For the text-containing cell, return its midpoint in (X, Y) coordinate format. 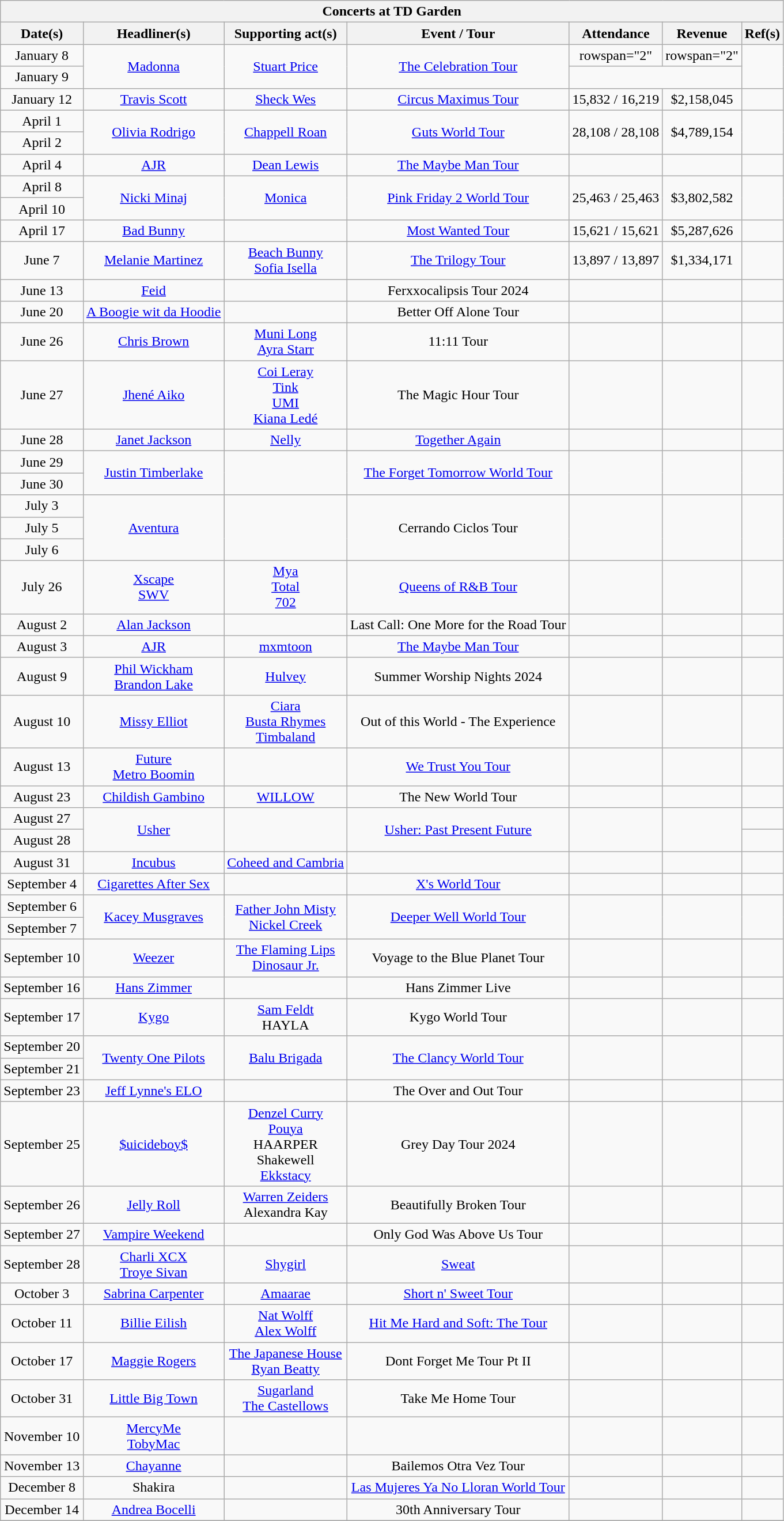
Bad Bunny (153, 230)
SugarlandThe Castellows (286, 1399)
April 10 (42, 209)
Queens of R&B Tour (459, 587)
September 28 (42, 1264)
The Over and Out Tour (459, 1091)
September 27 (42, 1234)
$1,334,171 (702, 260)
Amaarae (286, 1294)
October 31 (42, 1399)
Chris Brown (153, 342)
Jelly Roll (153, 1204)
Usher (153, 830)
Chappell Roan (286, 132)
Beach BunnySofia Isella (286, 260)
June 30 (42, 484)
Nelly (286, 440)
Hans Zimmer Live (459, 987)
Nat WolffAlex Wolff (286, 1324)
X's World Tour (459, 884)
Jeff Lynne's ELO (153, 1091)
Hit Me Hard and Soft: The Tour (459, 1324)
Monica (286, 198)
Stuart Price (286, 66)
August 27 (42, 819)
Voyage to the Blue Planet Tour (459, 958)
Bailemos Otra Vez Tour (459, 1466)
Weezer (153, 958)
mxmtoon (286, 646)
Sweat (459, 1264)
Revenue (702, 33)
28,108 / 28,108 (616, 132)
MercyMeTobyMac (153, 1436)
July 6 (42, 550)
Father John MistyNickel Creek (286, 917)
Nicki Minaj (153, 198)
August 13 (42, 766)
Billie Eilish (153, 1324)
Supporting act(s) (286, 33)
Denzel CurryPouyaHAARPERShakewellEkkstacy (286, 1144)
30th Anniversary Tour (459, 1509)
September 20 (42, 1047)
June 13 (42, 290)
Usher: Past Present Future (459, 830)
Only God Was Above Us Tour (459, 1234)
Ferxxocalipsis Tour 2024 (459, 290)
Cerrando Ciclos Tour (459, 528)
Justin Timberlake (153, 473)
WILLOW (286, 797)
The Magic Hour Tour (459, 395)
Little Big Town (153, 1399)
XscapeSWV (153, 587)
January 8 (42, 55)
Coi LerayTinkUMIKiana Ledé (286, 395)
Event / Tour (459, 33)
Aventura (153, 528)
December 14 (42, 1509)
January 9 (42, 77)
Short n' Sweet Tour (459, 1294)
Jhené Aiko (153, 395)
Ref(s) (762, 33)
FutureMetro Boomin (153, 766)
June 20 (42, 312)
Charli XCXTroye Sivan (153, 1264)
MyaTotal702 (286, 587)
Out of this World - The Experience (459, 721)
June 26 (42, 342)
$uicideboy$ (153, 1144)
January 12 (42, 99)
November 13 (42, 1466)
Andrea Bocelli (153, 1509)
13,897 / 13,897 (616, 260)
Together Again (459, 440)
August 10 (42, 721)
October 11 (42, 1324)
Beautifully Broken Tour (459, 1204)
Hulvey (286, 676)
11:11 Tour (459, 342)
$2,158,045 (702, 99)
September 17 (42, 1017)
Concerts at TD Garden (392, 12)
September 4 (42, 884)
25,463 / 25,463 (616, 198)
Sabrina Carpenter (153, 1294)
Last Call: One More for the Road Tour (459, 625)
$4,789,154 (702, 132)
August 9 (42, 676)
Grey Day Tour 2024 (459, 1144)
Pink Friday 2 World Tour (459, 198)
June 29 (42, 462)
Kacey Musgraves (153, 917)
August 23 (42, 797)
April 2 (42, 143)
Feid (153, 290)
15,832 / 16,219 (616, 99)
April 8 (42, 187)
Muni LongAyra Starr (286, 342)
Childish Gambino (153, 797)
Dont Forget Me Tour Pt II (459, 1361)
The Celebration Tour (459, 66)
$3,802,582 (702, 198)
$5,287,626 (702, 230)
October 3 (42, 1294)
Kygo (153, 1017)
September 26 (42, 1204)
Phil WickhamBrandon Lake (153, 676)
August 2 (42, 625)
Maggie Rogers (153, 1361)
September 21 (42, 1069)
September 10 (42, 958)
Deeper Well World Tour (459, 917)
The Forget Tomorrow World Tour (459, 473)
April 1 (42, 121)
Sam FeldtHAYLA (286, 1017)
Hans Zimmer (153, 987)
Better Off Alone Tour (459, 312)
April 4 (42, 165)
June 28 (42, 440)
July 3 (42, 506)
September 16 (42, 987)
August 31 (42, 862)
The New World Tour (459, 797)
November 10 (42, 1436)
15,621 / 15,621 (616, 230)
Dean Lewis (286, 165)
July 26 (42, 587)
Attendance (616, 33)
The Clancy World Tour (459, 1058)
June 27 (42, 395)
Janet Jackson (153, 440)
Most Wanted Tour (459, 230)
December 8 (42, 1488)
Madonna (153, 66)
August 3 (42, 646)
Sheck Wes (286, 99)
The Japanese HouseRyan Beatty (286, 1361)
September 25 (42, 1144)
Olivia Rodrigo (153, 132)
The Flaming LipsDinosaur Jr. (286, 958)
Take Me Home Tour (459, 1399)
April 17 (42, 230)
August 28 (42, 841)
Guts World Tour (459, 132)
Warren ZeidersAlexandra Kay (286, 1204)
Alan Jackson (153, 625)
The Trilogy Tour (459, 260)
July 5 (42, 528)
Travis Scott (153, 99)
September 6 (42, 906)
Las Mujeres Ya No Lloran World Tour (459, 1488)
Cigarettes After Sex (153, 884)
Shakira (153, 1488)
October 17 (42, 1361)
Missy Elliot (153, 721)
Date(s) (42, 33)
Vampire Weekend (153, 1234)
Incubus (153, 862)
CiaraBusta RhymesTimbaland (286, 721)
Coheed and Cambria (286, 862)
Kygo World Tour (459, 1017)
Summer Worship Nights 2024 (459, 676)
Circus Maximus Tour (459, 99)
A Boogie wit da Hoodie (153, 312)
June 7 (42, 260)
Headliner(s) (153, 33)
Shygirl (286, 1264)
Twenty One Pilots (153, 1058)
Balu Brigada (286, 1058)
We Trust You Tour (459, 766)
September 7 (42, 928)
Chayanne (153, 1466)
September 23 (42, 1091)
Melanie Martinez (153, 260)
